Provide the (x, y) coordinate of the cell's center where the given text is located.  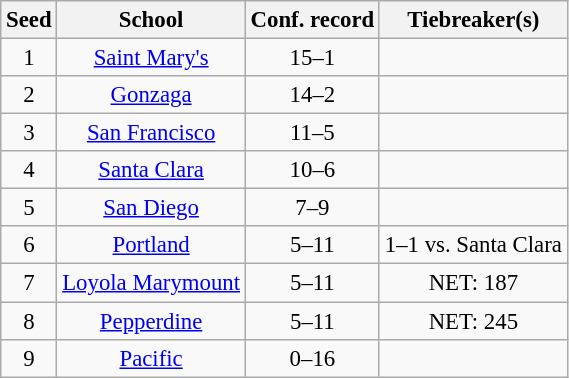
Loyola Marymount (151, 283)
San Diego (151, 208)
Pacific (151, 358)
Gonzaga (151, 95)
8 (29, 321)
Portland (151, 245)
7–9 (312, 208)
15–1 (312, 58)
Seed (29, 20)
1 (29, 58)
11–5 (312, 133)
Conf. record (312, 20)
1–1 vs. Santa Clara (473, 245)
NET: 187 (473, 283)
5 (29, 208)
NET: 245 (473, 321)
6 (29, 245)
7 (29, 283)
San Francisco (151, 133)
2 (29, 95)
School (151, 20)
0–16 (312, 358)
10–6 (312, 170)
3 (29, 133)
Pepperdine (151, 321)
Saint Mary's (151, 58)
Santa Clara (151, 170)
Tiebreaker(s) (473, 20)
9 (29, 358)
4 (29, 170)
14–2 (312, 95)
